Find where the given text appears and provide that cell's center as [X, Y] coordinate. 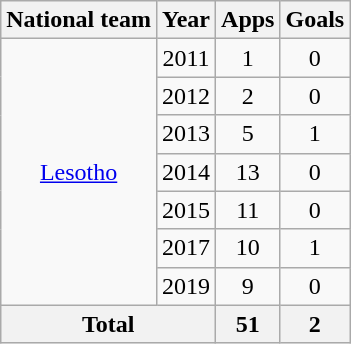
2011 [186, 58]
Goals [315, 20]
2014 [186, 172]
2015 [186, 210]
2017 [186, 248]
Lesotho [79, 172]
National team [79, 20]
13 [248, 172]
11 [248, 210]
Total [108, 324]
10 [248, 248]
51 [248, 324]
9 [248, 286]
2012 [186, 96]
Year [186, 20]
2013 [186, 134]
5 [248, 134]
2019 [186, 286]
Apps [248, 20]
